Capture the cell that displays the provided text and extract its [x, y] central coordinate. 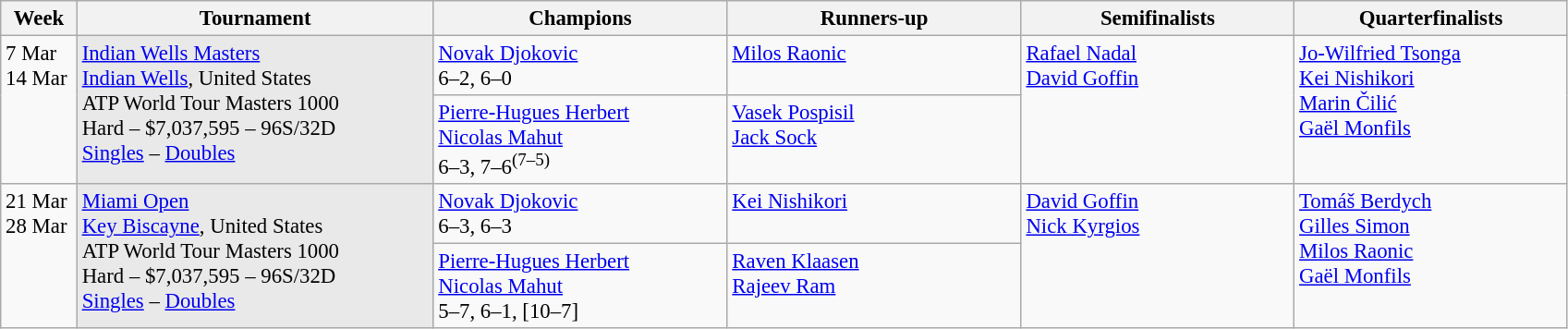
Tomáš Berdych Gilles Simon Milos Raonic Gaël Monfils [1431, 256]
7 Mar14 Mar [39, 111]
Indian Wells Masters Indian Wells, United StatesATP World Tour Masters 1000 Hard – $7,037,595 – 96S/32DSingles – Doubles [255, 111]
Kei Nishikori [874, 214]
Semifinalists [1158, 18]
Novak Djokovic6–2, 6–0 [580, 67]
Pierre-Hugues Herbert Nicolas Mahut5–7, 6–1, [10–7] [580, 286]
Miami Open Key Biscayne, United StatesATP World Tour Masters 1000 Hard – $7,037,595 – 96S/32DSingles – Doubles [255, 256]
Jo-Wilfried Tsonga Kei Nishikori Marin Čilić Gaël Monfils [1431, 111]
Vasek Pospisil Jack Sock [874, 140]
Novak Djokovic6–3, 6–3 [580, 214]
Champions [580, 18]
Tournament [255, 18]
21 Mar28 Mar [39, 256]
Quarterfinalists [1431, 18]
Milos Raonic [874, 67]
Rafael Nadal David Goffin [1158, 111]
Runners-up [874, 18]
David Goffin Nick Kyrgios [1158, 256]
Week [39, 18]
Raven Klaasen Rajeev Ram [874, 286]
Pierre-Hugues Herbert Nicolas Mahut6–3, 7–6(7–5) [580, 140]
